From the cell containing the given text, extract its center point as [X, Y] coordinate. 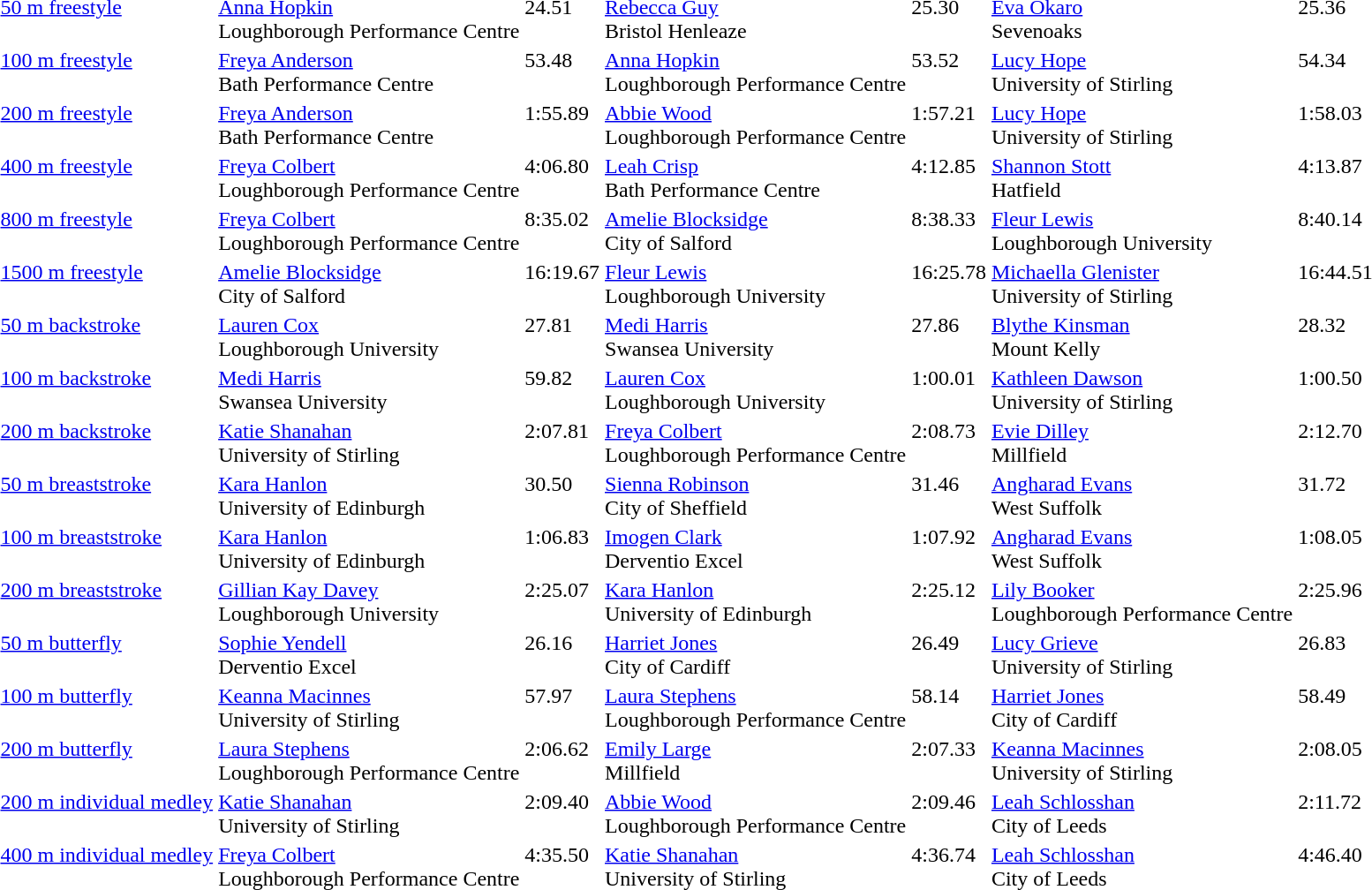
8:35.02 [562, 231]
Leah CrispBath Performance Centre [756, 178]
2:25.12 [949, 602]
Emily LargeMillfield [756, 761]
2:08.73 [949, 443]
30.50 [562, 496]
16:25.78 [949, 284]
2:09.40 [562, 814]
Gillian Kay DaveyLoughborough University [369, 602]
1:55.89 [562, 125]
1:07.92 [949, 549]
8:38.33 [949, 231]
27.86 [949, 337]
Sienna RobinsonCity of Sheffield [756, 496]
2:06.62 [562, 761]
53.52 [949, 72]
26.16 [562, 655]
Evie DilleyMillfield [1142, 443]
16:19.67 [562, 284]
Sophie YendellDerventio Excel [369, 655]
4:06.80 [562, 178]
Michaella GlenisterUniversity of Stirling [1142, 284]
58.14 [949, 708]
Lily BookerLoughborough Performance Centre [1142, 602]
Anna HopkinLoughborough Performance Centre [756, 72]
26.49 [949, 655]
2:09.46 [949, 814]
Lucy GrieveUniversity of Stirling [1142, 655]
2:25.07 [562, 602]
Shannon StottHatfield [1142, 178]
4:12.85 [949, 178]
31.46 [949, 496]
1:00.01 [949, 390]
1:06.83 [562, 549]
53.48 [562, 72]
Imogen ClarkDerventio Excel [756, 549]
Kathleen DawsonUniversity of Stirling [1142, 390]
2:07.81 [562, 443]
57.97 [562, 708]
2:07.33 [949, 761]
59.82 [562, 390]
1:57.21 [949, 125]
27.81 [562, 337]
Blythe KinsmanMount Kelly [1142, 337]
Leah SchlosshanCity of Leeds [1142, 814]
